Return [x, y] of the center of cell containing provided text 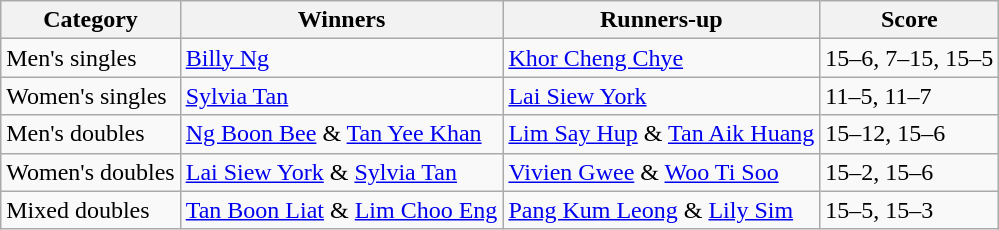
15–12, 15–6 [910, 134]
Tan Boon Liat & Lim Choo Eng [342, 210]
15–2, 15–6 [910, 172]
Women's doubles [90, 172]
15–6, 7–15, 15–5 [910, 58]
Winners [342, 20]
Women's singles [90, 96]
Runners-up [662, 20]
Billy Ng [342, 58]
Mixed doubles [90, 210]
Pang Kum Leong & Lily Sim [662, 210]
15–5, 15–3 [910, 210]
Lai Siew York & Sylvia Tan [342, 172]
Men's doubles [90, 134]
Men's singles [90, 58]
Score [910, 20]
Lim Say Hup & Tan Aik Huang [662, 134]
Khor Cheng Chye [662, 58]
Vivien Gwee & Woo Ti Soo [662, 172]
Lai Siew York [662, 96]
Sylvia Tan [342, 96]
Category [90, 20]
Ng Boon Bee & Tan Yee Khan [342, 134]
11–5, 11–7 [910, 96]
